Find where the given text appears and provide that cell's center as (x, y) coordinate. 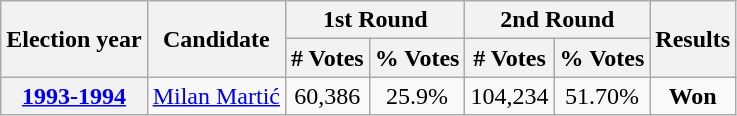
Won (693, 96)
1993-1994 (74, 96)
Election year (74, 39)
104,234 (510, 96)
Candidate (216, 39)
2nd Round (558, 20)
25.9% (417, 96)
1st Round (374, 20)
51.70% (602, 96)
Results (693, 39)
Milan Martić (216, 96)
60,386 (327, 96)
